Detect which cell encompasses the target text, then output its (X, Y) center coordinate. 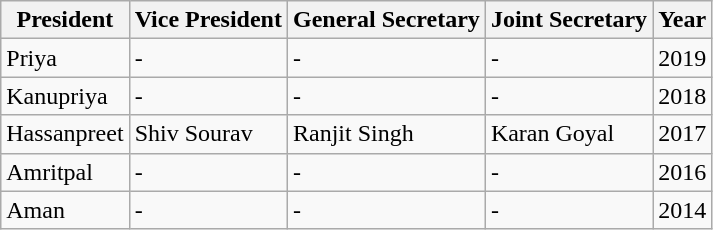
Kanupriya (65, 96)
2019 (682, 58)
Shiv Sourav (208, 134)
General Secretary (386, 20)
Hassanpreet (65, 134)
Karan Goyal (568, 134)
Priya (65, 58)
Aman (65, 210)
2018 (682, 96)
Year (682, 20)
President (65, 20)
Joint Secretary (568, 20)
Amritpal (65, 172)
2017 (682, 134)
Ranjit Singh (386, 134)
2014 (682, 210)
Vice President (208, 20)
2016 (682, 172)
